Provide the [X, Y] coordinate of the cell's center where the given text is located.  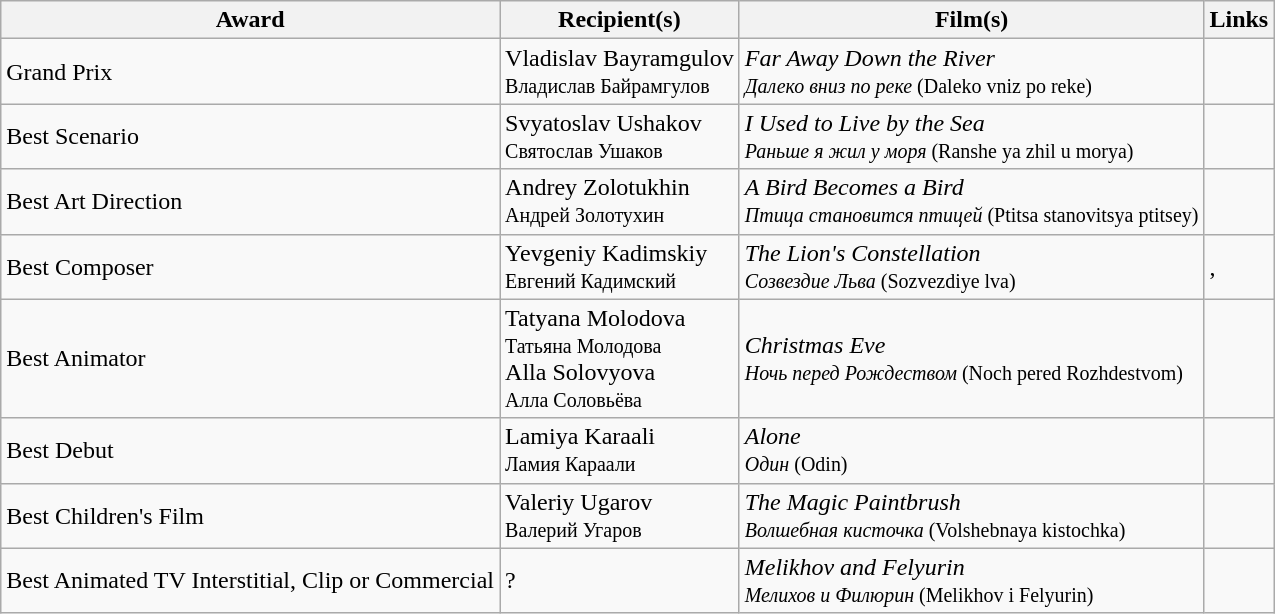
Melikhov and FelyurinМелихов и Филюрин (Melikhov i Felyurin) [972, 580]
Lamiya KaraaliЛамия Караали [620, 450]
Best Animator [250, 358]
Yevgeniy KadimskiyЕвгений Кадимский [620, 266]
Far Away Down the RiverДалеко вниз по реке (Daleko vniz po reke) [972, 72]
Best Art Direction [250, 202]
Recipient(s) [620, 20]
, [1239, 266]
I Used to Live by the SeaРаньше я жил у моря (Ranshe ya zhil u morya) [972, 136]
Links [1239, 20]
Grand Prix [250, 72]
Best Scenario [250, 136]
Valeriy UgarovВалерий Угаров [620, 516]
The Magic PaintbrushВолшебная кисточка (Volshebnaya kistochka) [972, 516]
Christmas EveНочь перед Рождеством (Noch pered Rozhdestvom) [972, 358]
A Bird Becomes a BirdПтица становится птицей (Ptitsa stanovitsya ptitsey) [972, 202]
Svyatoslav UshakovСвятослав Ушаков [620, 136]
Best Debut [250, 450]
? [620, 580]
Best Children's Film [250, 516]
Film(s) [972, 20]
AloneОдин (Odin) [972, 450]
Vladislav BayramgulovВладислав Байрамгулов [620, 72]
Andrey ZolotukhinАндрей Золотухин [620, 202]
Tatyana MolodovaТатьяна МолодоваAlla SolovyovaАлла Соловьёва [620, 358]
Award [250, 20]
The Lion's ConstellationСозвездие Льва (Sozvezdiye lva) [972, 266]
Best Composer [250, 266]
Best Animated TV Interstitial, Clip or Commercial [250, 580]
